Pinpoint the cell where the given text exists, returning its [x, y] midpoint coordinate. 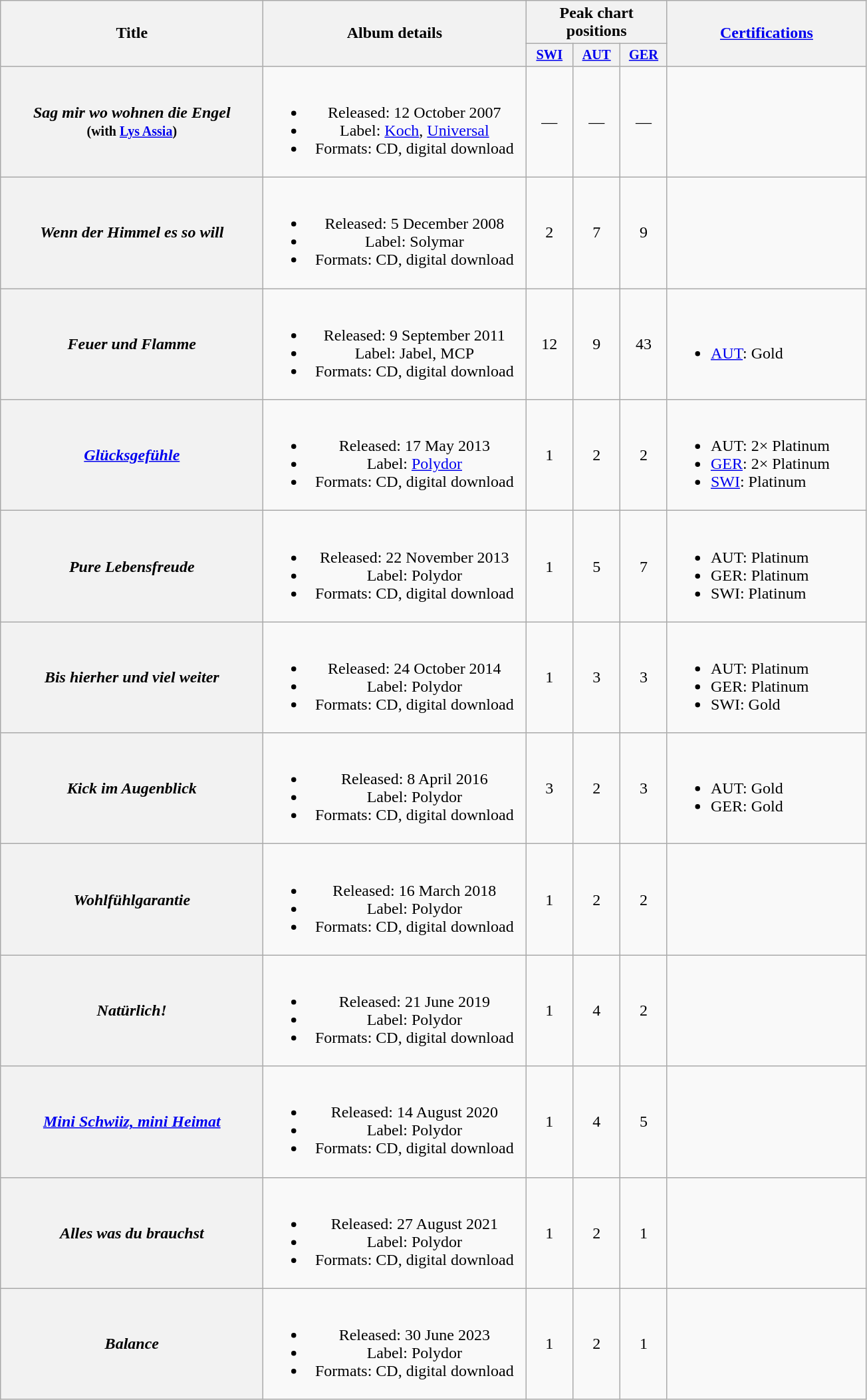
AUT: PlatinumGER: PlatinumSWI: Gold [766, 677]
Released: 30 June 2023Label: PolydorFormats: CD, digital download [395, 1343]
Balance [132, 1343]
Feuer und Flamme [132, 345]
Album details [395, 33]
Released: 16 March 2018Label: PolydorFormats: CD, digital download [395, 899]
Kick im Augenblick [132, 789]
Certifications [766, 33]
Sag mir wo wohnen die Engel(with Lys Assia) [132, 121]
43 [644, 345]
Released: 22 November 2013Label: PolydorFormats: CD, digital download [395, 567]
Peak chart positions [597, 23]
Wenn der Himmel es so will [132, 233]
Natürlich! [132, 1011]
Alles was du brauchst [132, 1233]
Released: 5 December 2008Label: SolymarFormats: CD, digital download [395, 233]
Released: 24 October 2014Label: PolydorFormats: CD, digital download [395, 677]
Glücksgefühle [132, 455]
Released: 27 August 2021Label: PolydorFormats: CD, digital download [395, 1233]
Released: 8 April 2016Label: PolydorFormats: CD, digital download [395, 789]
Released: 12 October 2007Label: Koch, UniversalFormats: CD, digital download [395, 121]
Pure Lebensfreude [132, 567]
Bis hierher und viel weiter [132, 677]
12 [549, 345]
Released: 21 June 2019Label: PolydorFormats: CD, digital download [395, 1011]
Released: 9 September 2011Label: Jabel, MCPFormats: CD, digital download [395, 345]
Released: 17 May 2013Label: PolydorFormats: CD, digital download [395, 455]
AUT [597, 55]
AUT: 2× PlatinumGER: 2× PlatinumSWI: Platinum [766, 455]
Title [132, 33]
Released: 14 August 2020Label: PolydorFormats: CD, digital download [395, 1121]
AUT: GoldGER: Gold [766, 789]
Mini Schwiiz, mini Heimat [132, 1121]
AUT: Gold [766, 345]
AUT: PlatinumGER: PlatinumSWI: Platinum [766, 567]
SWI [549, 55]
Wohlfühlgarantie [132, 899]
GER [644, 55]
